Return [x, y] of the center of cell containing provided text 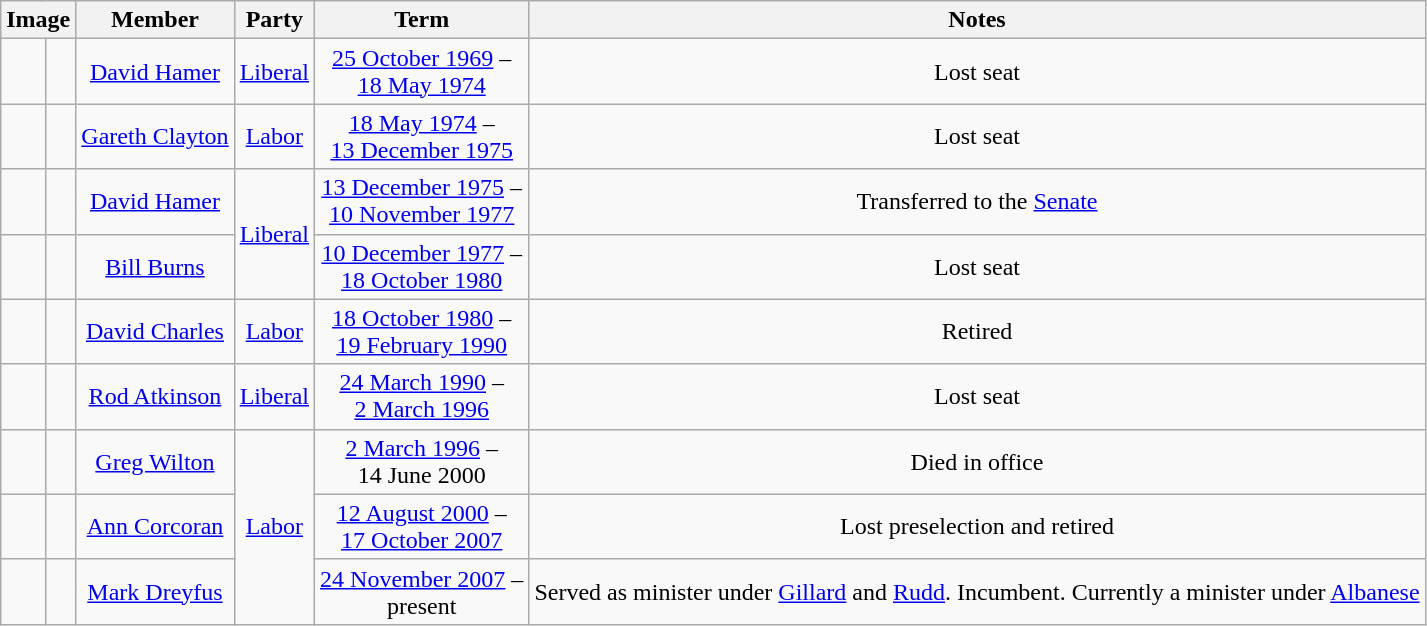
24 November 2007 –present [422, 592]
18 May 1974 –13 December 1975 [422, 136]
Lost preselection and retired [977, 526]
Served as minister under Gillard and Rudd. Incumbent. Currently a minister under Albanese [977, 592]
David Charles [155, 332]
25 October 1969 –18 May 1974 [422, 72]
Mark Dreyfus [155, 592]
24 March 1990 –2 March 1996 [422, 396]
Party [274, 20]
Notes [977, 20]
Rod Atkinson [155, 396]
13 December 1975 –10 November 1977 [422, 202]
Gareth Clayton [155, 136]
Retired [977, 332]
Term [422, 20]
2 March 1996 –14 June 2000 [422, 462]
12 August 2000 –17 October 2007 [422, 526]
10 December 1977 –18 October 1980 [422, 266]
Member [155, 20]
Ann Corcoran [155, 526]
Image [38, 20]
Died in office [977, 462]
Greg Wilton [155, 462]
Bill Burns [155, 266]
18 October 1980 –19 February 1990 [422, 332]
Transferred to the Senate [977, 202]
